Locate the cell with the specified text and output its [X, Y] center coordinate. 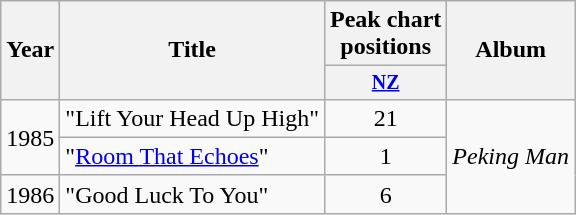
"Good Luck To You" [192, 194]
"Lift Your Head Up High" [192, 118]
Album [511, 50]
1985 [30, 137]
NZ [385, 82]
Peking Man [511, 156]
1 [385, 156]
1986 [30, 194]
Title [192, 50]
Peak chartpositions [385, 34]
"Room That Echoes" [192, 156]
Year [30, 50]
6 [385, 194]
21 [385, 118]
